From the cell containing the given text, extract its center point as (x, y) coordinate. 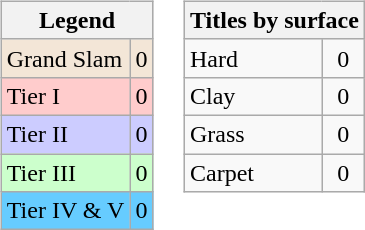
Tier II (66, 134)
Hard (253, 58)
Clay (253, 96)
Grass (253, 134)
Titles by surface (274, 20)
Tier I (66, 96)
Carpet (253, 173)
Tier IV & V (66, 211)
Legend (77, 20)
Tier III (66, 173)
Grand Slam (66, 58)
